From the cell containing the given text, extract its center point as [X, Y] coordinate. 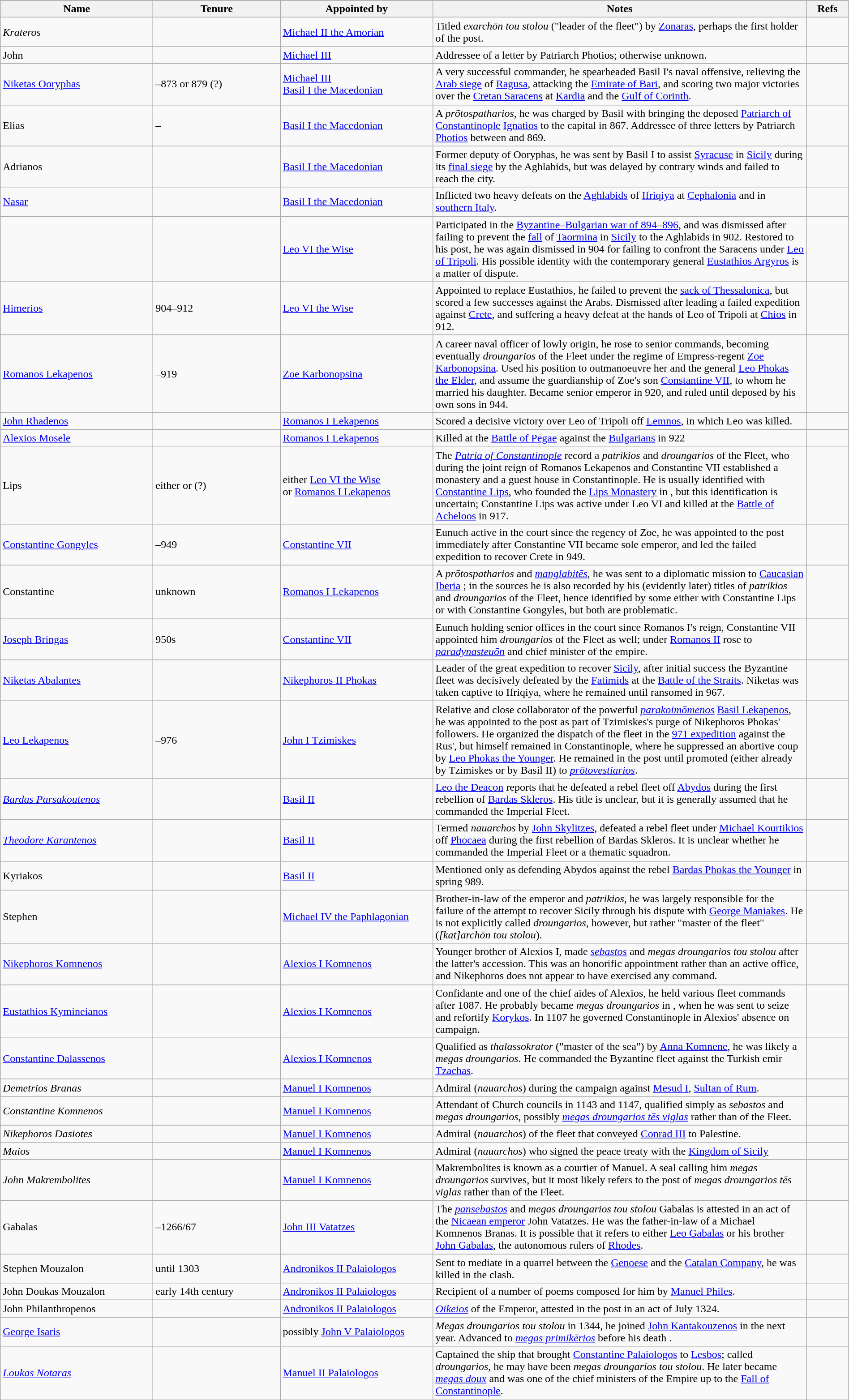
Theodore Karantenos [77, 840]
John Makrembolites [77, 1180]
George Isaris [77, 1331]
–873 or 879 (?) [217, 84]
Constantine Komnenos [77, 1110]
–919 [217, 373]
Himerios [77, 308]
John I Tzimiskes [356, 740]
Scored a decisive victory over Leo of Tripoli off Lemnos, in which Leo was killed. [620, 421]
Loukas Notaras [77, 1373]
Titled exarchōn tou stolou ("leader of the fleet") by Zonaras, perhaps the first holder of the post. [620, 32]
possibly John V Palaiologos [356, 1331]
Alexios Mosele [77, 438]
Appointed by [356, 9]
Elias [77, 125]
Kyriakos [77, 876]
Admiral (nauarchos) who signed the peace treaty with the Kingdom of Sicily [620, 1151]
Maios [77, 1151]
Constantine Gongyles [77, 545]
Stephen [77, 917]
–976 [217, 740]
John III Vatatzes [356, 1228]
Michael IV the Paphlagonian [356, 917]
Admiral (nauarchos) of the fleet that conveyed Conrad III to Palestine. [620, 1134]
Killed at the Battle of Pegae against the Bulgarians in 922 [620, 438]
904–912 [217, 308]
950s [217, 639]
Notes [620, 9]
Addressee of a letter by Patriarch Photios; otherwise unknown. [620, 55]
early 14th century [217, 1292]
Megas droungarios tou stolou in 1344, he joined John Kantakouzenos in the next year. Advanced to megas primikērios before his death . [620, 1331]
Stephen Mouzalon [77, 1269]
unknown [217, 592]
Michael II the Amorian [356, 32]
Recipient of a number of poems composed for him by Manuel Philes. [620, 1292]
– [217, 125]
Refs [828, 9]
Inflicted two heavy defeats on the Aghlabids of Ifriqiya at Cephalonia and in southern Italy. [620, 201]
Tenure [217, 9]
Mentioned only as defending Abydos against the rebel Bardas Phokas the Younger in spring 989. [620, 876]
Nikephoros Komnenos [77, 964]
Zoe Karbonopsina [356, 373]
John Doukas Mouzalon [77, 1292]
John [77, 55]
either Leo VI the Wiseor Romanos I Lekapenos [356, 485]
Michael IIIBasil I the Macedonian [356, 84]
Demetrios Branas [77, 1087]
Nikephoros II Phokas [356, 681]
–949 [217, 545]
Eustathios Kymineianos [77, 1011]
Oikeios of the Emperor, attested in the post in an act of July 1324. [620, 1309]
Niketas Abalantes [77, 681]
Nasar [77, 201]
Constantine Dalassenos [77, 1058]
Romanos Lekapenos [77, 373]
either or (?) [217, 485]
Sent to mediate in a quarrel between the Genoese and the Catalan Company, he was killed in the clash. [620, 1269]
Michael III [356, 55]
Joseph Bringas [77, 639]
Bardas Parsakoutenos [77, 799]
John Rhadenos [77, 421]
until 1303 [217, 1269]
Gabalas [77, 1228]
Constantine [77, 592]
John Philanthropenos [77, 1309]
Nikephoros Dasiotes [77, 1134]
Krateros [77, 32]
Admiral (nauarchos) during the campaign against Mesud I, Sultan of Rum. [620, 1087]
Lips [77, 485]
Name [77, 9]
–1266/67 [217, 1228]
Adrianos [77, 167]
Manuel II Palaiologos [356, 1373]
Leo Lekapenos [77, 740]
Niketas Ooryphas [77, 84]
